Locate the cell with the specified text and output its [x, y] center coordinate. 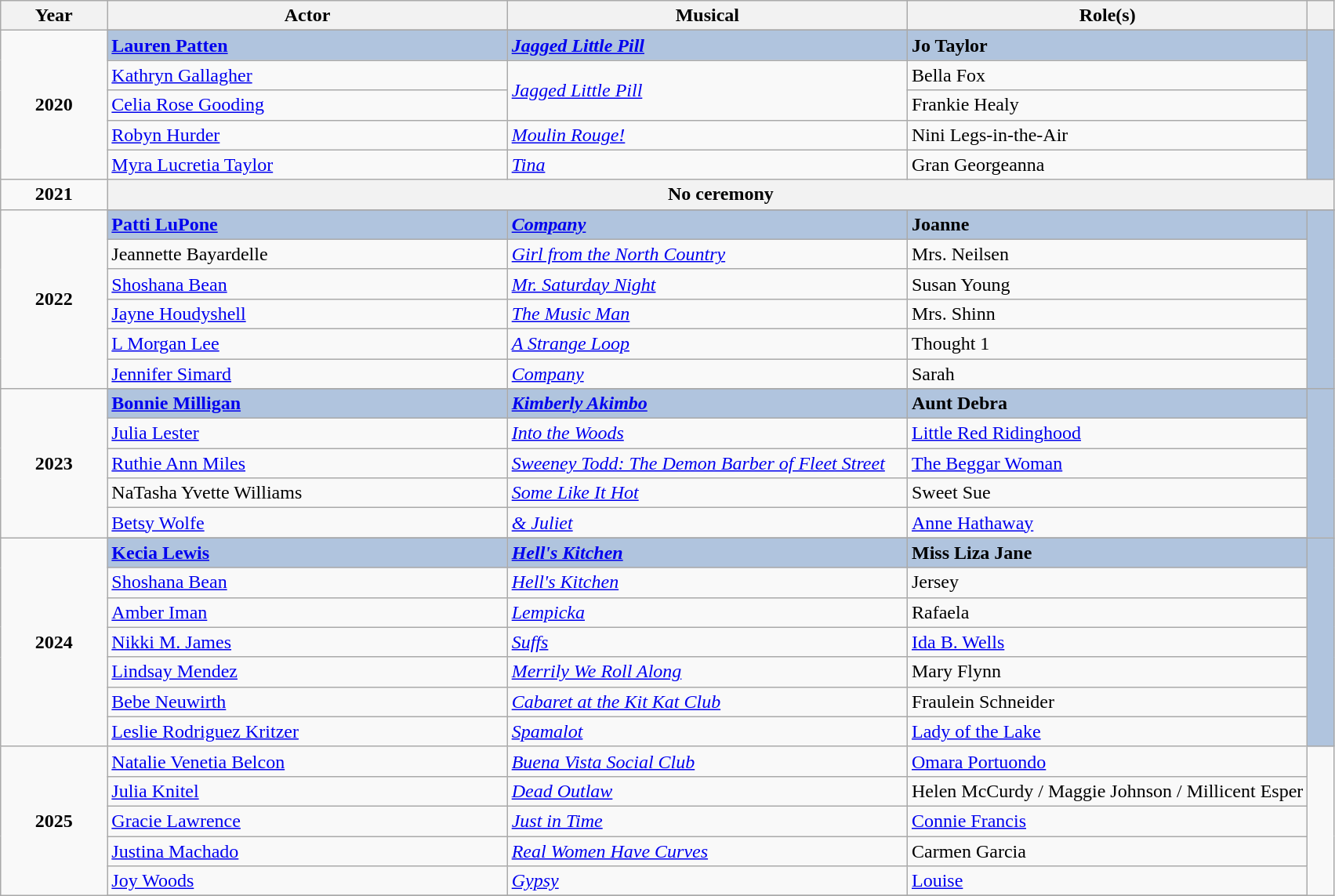
Julia Lester [307, 433]
Joy Woods [307, 881]
Ruthie Ann Miles [307, 463]
Lempicka [707, 612]
Susan Young [1107, 284]
Jayne Houdyshell [307, 314]
Helen McCurdy / Maggie Johnson / Millicent Esper [1107, 791]
Bebe Neuwirth [307, 702]
Dead Outlaw [707, 791]
NaTasha Yvette Williams [307, 493]
A Strange Loop [707, 343]
Mrs. Shinn [1107, 314]
Moulin Rouge! [707, 135]
Myra Lucretia Taylor [307, 165]
Mrs. Neilsen [1107, 254]
& Juliet [707, 523]
Spamalot [707, 731]
Thought 1 [1107, 343]
Gran Georgeanna [1107, 165]
Omara Portuondo [1107, 761]
Bonnie Milligan [307, 404]
Connie Francis [1107, 821]
Merrily We Roll Along [707, 672]
Mr. Saturday Night [707, 284]
Cabaret at the Kit Kat Club [707, 702]
Kathryn Gallagher [307, 75]
2024 [54, 642]
Some Like It Hot [707, 493]
Musical [707, 16]
The Music Man [707, 314]
Sweet Sue [1107, 493]
Gracie Lawrence [307, 821]
Nikki M. James [307, 642]
Natalie Venetia Belcon [307, 761]
2022 [54, 299]
Jersey [1107, 582]
Little Red Ridinghood [1107, 433]
2020 [54, 105]
Rafaela [1107, 612]
Robyn Hurder [307, 135]
Lindsay Mendez [307, 672]
Ida B. Wells [1107, 642]
Just in Time [707, 821]
2023 [54, 463]
Kecia Lewis [307, 553]
Lady of the Lake [1107, 731]
Joanne [1107, 224]
Jeannette Bayardelle [307, 254]
No ceremony [721, 194]
Sarah [1107, 374]
Patti LuPone [307, 224]
Carmen Garcia [1107, 851]
Tina [707, 165]
Louise [1107, 881]
Lauren Patten [307, 45]
Year [54, 16]
Gypsy [707, 881]
The Beggar Woman [1107, 463]
2021 [54, 194]
Buena Vista Social Club [707, 761]
Mary Flynn [1107, 672]
Actor [307, 16]
Sweeney Todd: The Demon Barber of Fleet Street [707, 463]
Nini Legs-in-the-Air [1107, 135]
Bella Fox [1107, 75]
Anne Hathaway [1107, 523]
Role(s) [1107, 16]
2025 [54, 821]
Kimberly Akimbo [707, 404]
Real Women Have Curves [707, 851]
Girl from the North Country [707, 254]
Suffs [707, 642]
Miss Liza Jane [1107, 553]
Amber Iman [307, 612]
Leslie Rodriguez Kritzer [307, 731]
Justina Machado [307, 851]
Aunt Debra [1107, 404]
Celia Rose Gooding [307, 105]
Frankie Healy [1107, 105]
Fraulein Schneider [1107, 702]
Jennifer Simard [307, 374]
Betsy Wolfe [307, 523]
Jo Taylor [1107, 45]
Julia Knitel [307, 791]
Into the Woods [707, 433]
L Morgan Lee [307, 343]
